Find where the given text appears and provide that cell's center as [X, Y] coordinate. 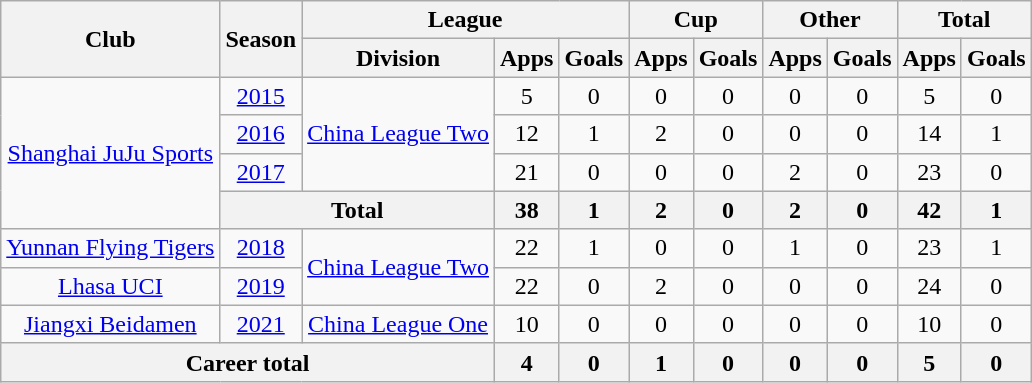
Division [398, 58]
14 [929, 134]
Jiangxi Beidamen [110, 324]
Career total [248, 362]
2019 [261, 286]
38 [527, 210]
2018 [261, 248]
24 [929, 286]
12 [527, 134]
2015 [261, 96]
4 [527, 362]
Shanghai JuJu Sports [110, 153]
Yunnan Flying Tigers [110, 248]
China League One [398, 324]
2016 [261, 134]
League [466, 20]
42 [929, 210]
Cup [696, 20]
Season [261, 39]
Lhasa UCI [110, 286]
2021 [261, 324]
Other [830, 20]
Club [110, 39]
21 [527, 172]
2017 [261, 172]
